Provide the (x, y) coordinate of the cell's center where the given text is located.  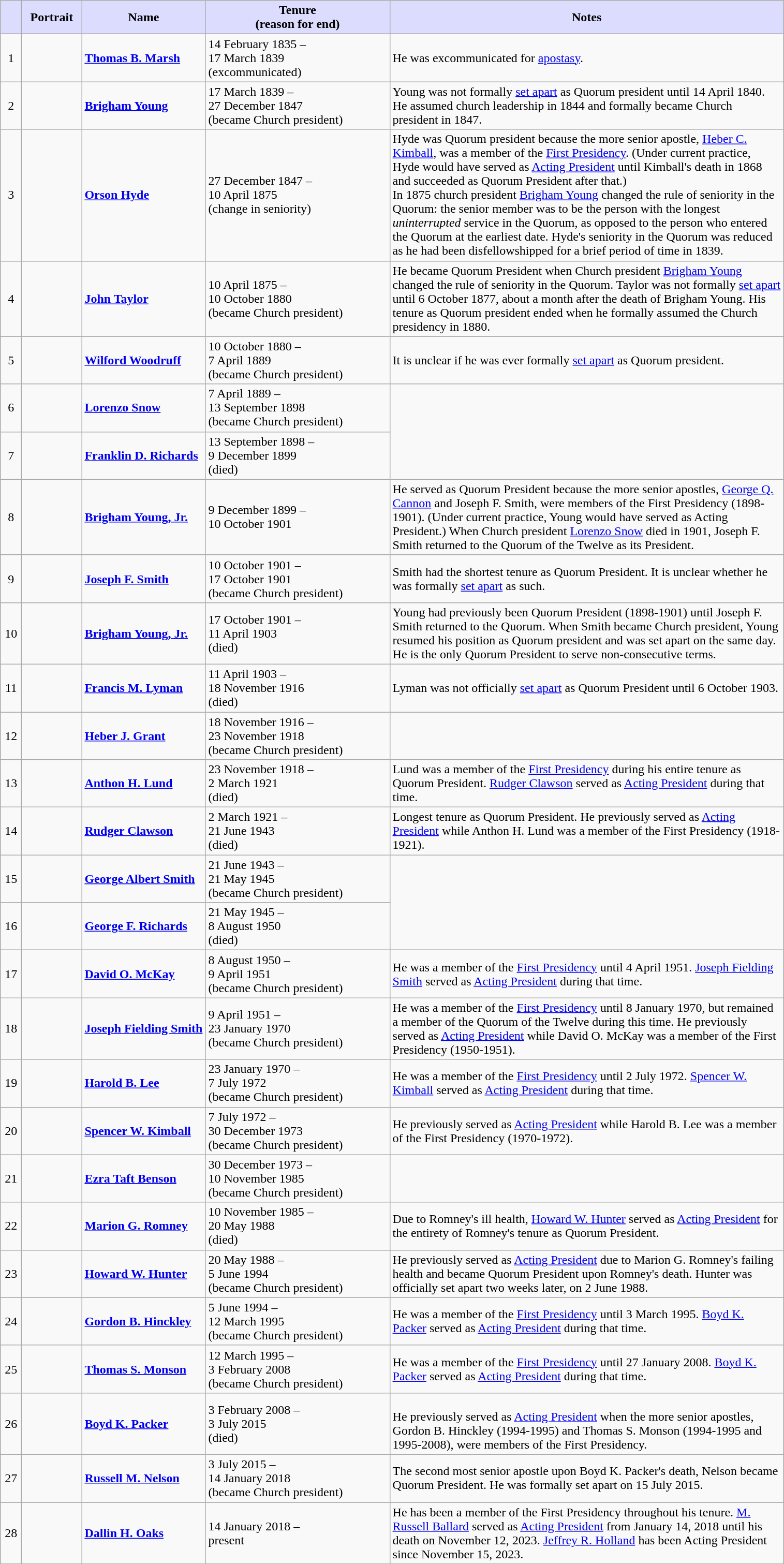
15 (11, 879)
Thomas S. Monson (144, 1369)
Brigham Young (144, 106)
30 December 1973 –10 November 1985(became Church president) (298, 1178)
He previously served as Acting President while Harold B. Lee was a member of the First Presidency (1970-1972). (587, 1131)
8 (11, 517)
6 (11, 408)
13 September 1898 –9 December 1899(died) (298, 455)
14 February 1835 –17 March 1839(excommunicated) (298, 58)
George Albert Smith (144, 879)
Lund was a member of the First Presidency during his entire tenure as Quorum President. Rudger Clawson served as Acting President during that time. (587, 784)
14 January 2018 –present (298, 1533)
14 (11, 831)
21 May 1945 –8 August 1950(died) (298, 926)
Name (144, 18)
Smith had the shortest tenure as Quorum President. It is unclear whether he was formally set apart as such. (587, 579)
25 (11, 1369)
Lyman was not officially set apart as Quorum President until 6 October 1903. (587, 688)
8 August 1950 –9 April 1951(became Church president) (298, 974)
11 April 1903 –18 November 1916(died) (298, 688)
26 (11, 1423)
It is unclear if he was ever formally set apart as Quorum president. (587, 360)
18 (11, 1029)
7 April 1889 –13 September 1898(became Church president) (298, 408)
The second most senior apostle upon Boyd K. Packer's death, Nelson became Quorum President. He was formally set apart on 15 July 2015. (587, 1478)
Notes (587, 18)
He was excommunicated for apostasy. (587, 58)
18 November 1916 –23 November 1918(became Church president) (298, 736)
20 (11, 1131)
Gordon B. Hinckley (144, 1321)
12 March 1995 –3 February 2008(became Church president) (298, 1369)
2 (11, 106)
Joseph F. Smith (144, 579)
10 (11, 633)
George F. Richards (144, 926)
Heber J. Grant (144, 736)
3 (11, 195)
Anthon H. Lund (144, 784)
5 (11, 360)
Due to Romney's ill health, Howard W. Hunter served as Acting President for the entirety of Romney's tenure as Quorum President. (587, 1226)
John Taylor (144, 299)
5 June 1994 –12 March 1995(became Church president) (298, 1321)
Ezra Taft Benson (144, 1178)
10 October 1901 –17 October 1901(became Church president) (298, 579)
23 November 1918 –2 March 1921(died) (298, 784)
Tenure(reason for end) (298, 18)
Thomas B. Marsh (144, 58)
22 (11, 1226)
21 (11, 1178)
16 (11, 926)
17 March 1839 –27 December 1847(became Church president) (298, 106)
10 November 1985 –20 May 1988(died) (298, 1226)
David O. McKay (144, 974)
4 (11, 299)
27 (11, 1478)
28 (11, 1533)
Lorenzo Snow (144, 408)
13 (11, 784)
Longest tenure as Quorum President. He previously served as Acting President while Anthon H. Lund was a member of the First Presidency (1918-1921). (587, 831)
Spencer W. Kimball (144, 1131)
Rudger Clawson (144, 831)
He was a member of the First Presidency until 4 April 1951. Joseph Fielding Smith served as Acting President during that time. (587, 974)
9 April 1951 –23 January 1970(became Church president) (298, 1029)
12 (11, 736)
Joseph Fielding Smith (144, 1029)
23 (11, 1274)
9 (11, 579)
10 October 1880 –7 April 1889(became Church president) (298, 360)
7 July 1972 –30 December 1973(became Church president) (298, 1131)
17 October 1901 –11 April 1903(died) (298, 633)
9 December 1899 –10 October 1901 (298, 517)
Wilford Woodruff (144, 360)
21 June 1943 –21 May 1945(became Church president) (298, 879)
Marion G. Romney (144, 1226)
19 (11, 1083)
20 May 1988 –5 June 1994(became Church president) (298, 1274)
Boyd K. Packer (144, 1423)
24 (11, 1321)
Harold B. Lee (144, 1083)
Portrait (52, 18)
3 February 2008 –3 July 2015(died) (298, 1423)
He was a member of the First Presidency until 2 July 1972. Spencer W. Kimball served as Acting President during that time. (587, 1083)
23 January 1970 –7 July 1972(became Church president) (298, 1083)
He was a member of the First Presidency until 27 January 2008. Boyd K. Packer served as Acting President during that time. (587, 1369)
Dallin H. Oaks (144, 1533)
2 March 1921 –21 June 1943(died) (298, 831)
3 July 2015 –14 January 2018(became Church president) (298, 1478)
Orson Hyde (144, 195)
10 April 1875 –10 October 1880(became Church president) (298, 299)
Francis M. Lyman (144, 688)
27 December 1847 –10 April 1875(change in seniority) (298, 195)
Howard W. Hunter (144, 1274)
1 (11, 58)
Franklin D. Richards (144, 455)
7 (11, 455)
11 (11, 688)
17 (11, 974)
Russell M. Nelson (144, 1478)
He was a member of the First Presidency until 3 March 1995. Boyd K. Packer served as Acting President during that time. (587, 1321)
